Identify which cell holds the provided text, then report its [X, Y] central coordinate. 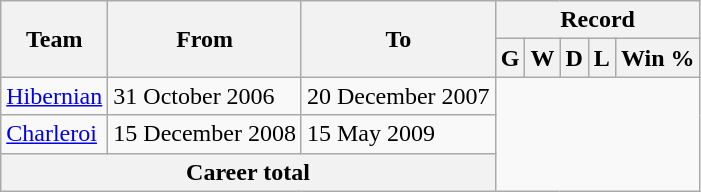
Hibernian [54, 96]
20 December 2007 [398, 96]
Win % [658, 58]
Career total [248, 172]
15 December 2008 [205, 134]
G [510, 58]
Team [54, 39]
31 October 2006 [205, 96]
From [205, 39]
L [602, 58]
Record [598, 20]
15 May 2009 [398, 134]
To [398, 39]
W [542, 58]
Charleroi [54, 134]
D [574, 58]
